Identify which cell holds the provided text, then report its [x, y] central coordinate. 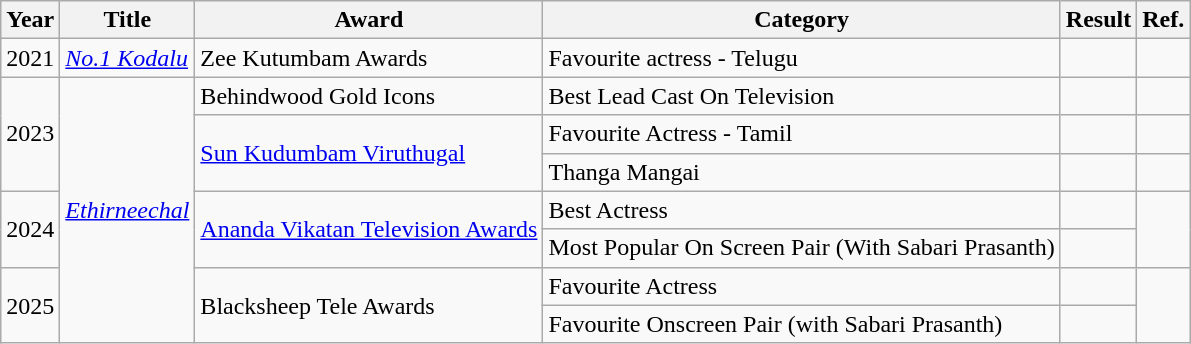
Title [128, 20]
Favourite Actress - Tamil [802, 134]
Most Popular On Screen Pair (With Sabari Prasanth) [802, 248]
Zee Kutumbam Awards [369, 58]
Best Actress [802, 210]
Year [30, 20]
Thanga Mangai [802, 172]
2025 [30, 305]
Result [1098, 20]
Blacksheep Tele Awards [369, 305]
Favourite Actress [802, 286]
Behindwood Gold Icons [369, 96]
Award [369, 20]
No.1 Kodalu [128, 58]
2023 [30, 134]
Favourite Onscreen Pair (with Sabari Prasanth) [802, 324]
Ref. [1164, 20]
Best Lead Cast On Television [802, 96]
Favourite actress - Telugu [802, 58]
2024 [30, 229]
2021 [30, 58]
Category [802, 20]
Ethirneechal [128, 210]
Sun Kudumbam Viruthugal [369, 153]
Ananda Vikatan Television Awards [369, 229]
